Detect which cell encompasses the target text, then output its [X, Y] center coordinate. 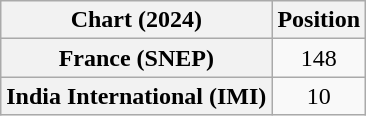
148 [319, 58]
France (SNEP) [136, 58]
India International (IMI) [136, 96]
Chart (2024) [136, 20]
Position [319, 20]
10 [319, 96]
